Capture the cell that displays the provided text and extract its (x, y) central coordinate. 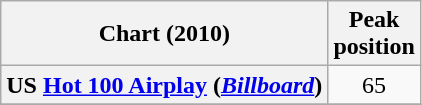
Peakposition (374, 34)
US Hot 100 Airplay (Billboard) (164, 85)
65 (374, 85)
Chart (2010) (164, 34)
